Search for the cell housing the specified text and yield its [x, y] center coordinate. 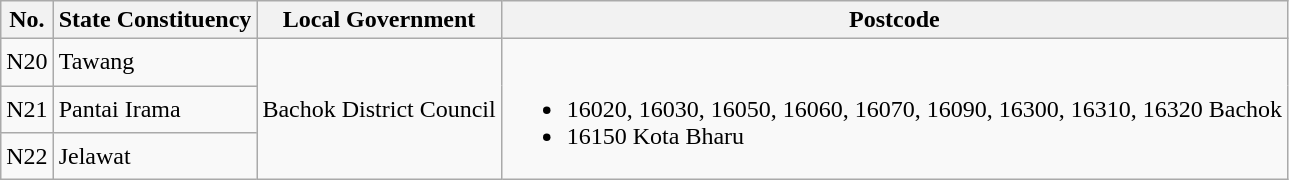
N22 [27, 156]
Local Government [379, 20]
Tawang [155, 62]
Postcode [894, 20]
Bachok District Council [379, 109]
State Constituency [155, 20]
No. [27, 20]
N20 [27, 62]
Pantai Irama [155, 110]
N21 [27, 110]
16020, 16030, 16050, 16060, 16070, 16090, 16300, 16310, 16320 Bachok16150 Kota Bharu [894, 109]
Jelawat [155, 156]
